Detect which cell encompasses the target text, then output its [x, y] center coordinate. 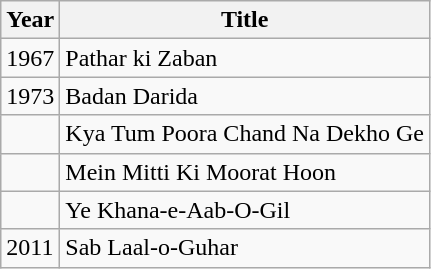
Pathar ki Zaban [245, 58]
1967 [30, 58]
Kya Tum Poora Chand Na Dekho Ge [245, 134]
Title [245, 20]
Badan Darida [245, 96]
Sab Laal-o-Guhar [245, 248]
Ye Khana-e-Aab-O-Gil [245, 210]
1973 [30, 96]
Year [30, 20]
Mein Mitti Ki Moorat Hoon [245, 172]
2011 [30, 248]
